Return the [X, Y] coordinate for the center point of the cell that contains the specified text.  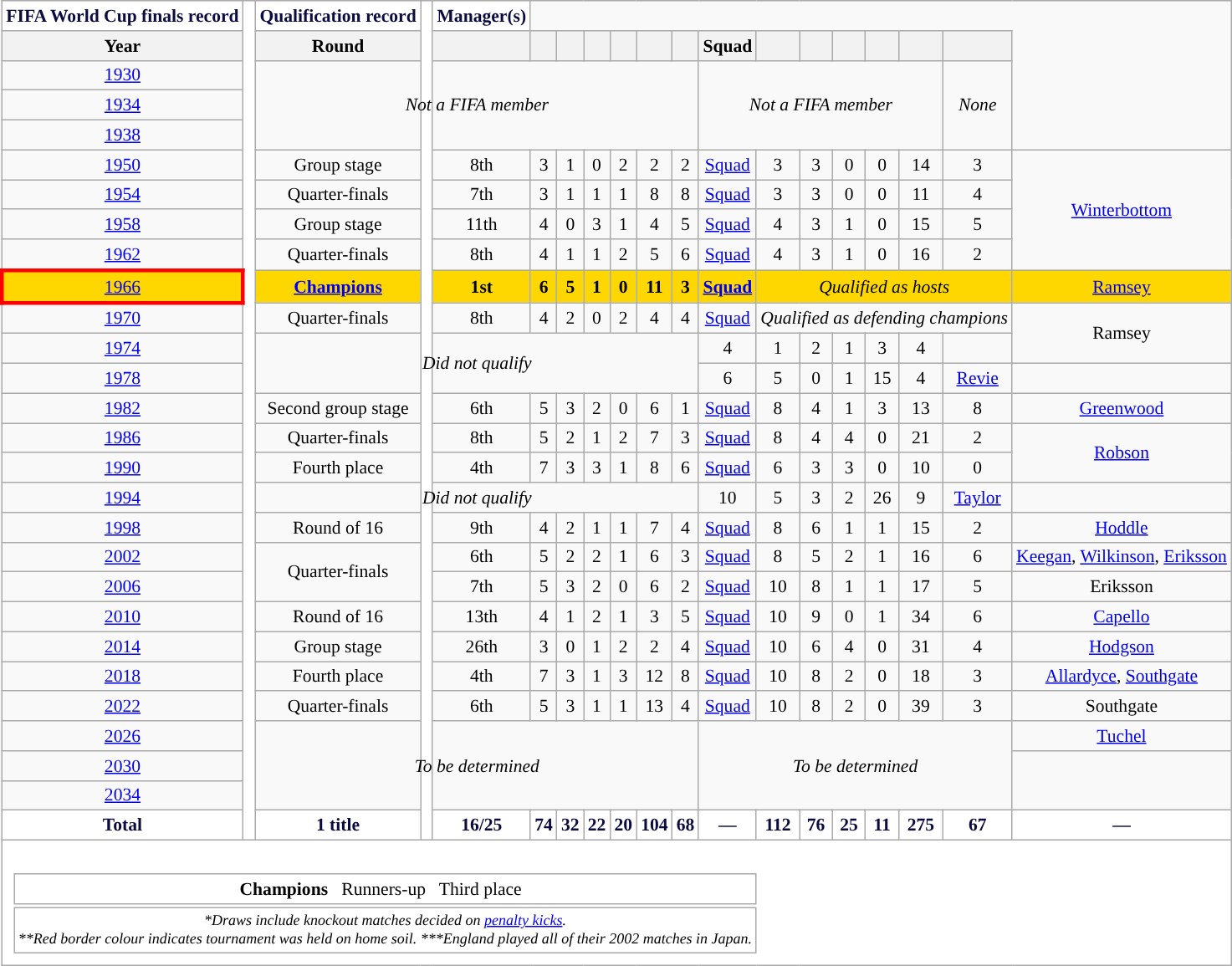
Qualified as defending champions [884, 318]
Allardyce, Southgate [1122, 677]
31 [920, 647]
Champions [338, 286]
2022 [122, 707]
1962 [122, 254]
12 [654, 677]
2014 [122, 647]
Hoddle [1122, 528]
17 [920, 587]
Capello [1122, 617]
275 [920, 825]
2010 [122, 617]
1974 [122, 349]
1986 [122, 438]
13th [482, 617]
1966 [122, 286]
74 [544, 825]
67 [977, 825]
1958 [122, 225]
2002 [122, 557]
26 [882, 498]
1998 [122, 528]
Second group stage [338, 408]
Hodgson [1122, 647]
Revie [977, 379]
21 [920, 438]
Year [122, 46]
Greenwood [1122, 408]
Taylor [977, 498]
None [977, 105]
32 [570, 825]
Robson [1122, 453]
Qualified as hosts [884, 286]
1938 [122, 135]
Total [122, 825]
39 [920, 707]
Eriksson [1122, 587]
Winterbottom [1122, 210]
68 [686, 825]
1982 [122, 408]
Southgate [1122, 707]
1 title [338, 825]
34 [920, 617]
104 [654, 825]
1930 [122, 75]
1st [482, 286]
76 [816, 825]
1970 [122, 318]
25 [849, 825]
Keegan, Wilkinson, Eriksson [1122, 557]
2026 [122, 736]
26th [482, 647]
1934 [122, 105]
2034 [122, 795]
1954 [122, 195]
9th [482, 528]
14 [920, 165]
Qualification record [338, 16]
112 [778, 825]
FIFA World Cup finals record [122, 16]
1950 [122, 165]
Champions Runners-up Third place [385, 890]
18 [920, 677]
Tuchel [1122, 736]
2030 [122, 766]
2018 [122, 677]
20 [623, 825]
11th [482, 225]
1990 [122, 468]
Round [338, 46]
1994 [122, 498]
22 [597, 825]
Manager(s) [482, 16]
16/25 [482, 825]
1978 [122, 379]
2006 [122, 587]
